Scan for the cell matching the given text and deliver its (X, Y) coordinate at center. 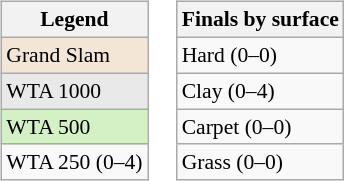
WTA 500 (74, 127)
Hard (0–0) (260, 55)
Grand Slam (74, 55)
Carpet (0–0) (260, 127)
Clay (0–4) (260, 91)
WTA 1000 (74, 91)
Finals by surface (260, 20)
WTA 250 (0–4) (74, 162)
Grass (0–0) (260, 162)
Legend (74, 20)
